Find where the given text appears and provide that cell's center as [X, Y] coordinate. 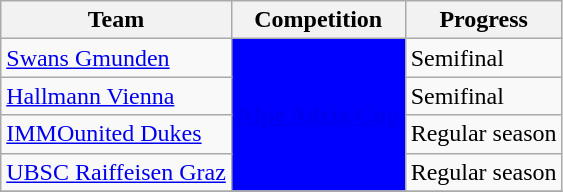
UBSC Raiffeisen Graz [116, 172]
Swans Gmunden [116, 58]
Alpe Adria Cup [318, 115]
Progress [484, 20]
Team [116, 20]
Hallmann Vienna [116, 96]
IMMOunited Dukes [116, 134]
Competition [318, 20]
